Detect which cell encompasses the target text, then output its [X, Y] center coordinate. 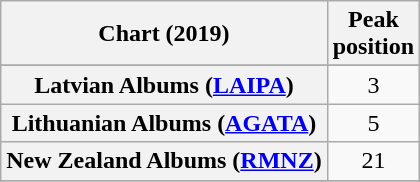
Peakposition [373, 34]
5 [373, 123]
New Zealand Albums (RMNZ) [164, 161]
21 [373, 161]
Lithuanian Albums (AGATA) [164, 123]
3 [373, 85]
Chart (2019) [164, 34]
Latvian Albums (LAIPA) [164, 85]
